Output the (X, Y) coordinate of the center of the cell containing the given text.  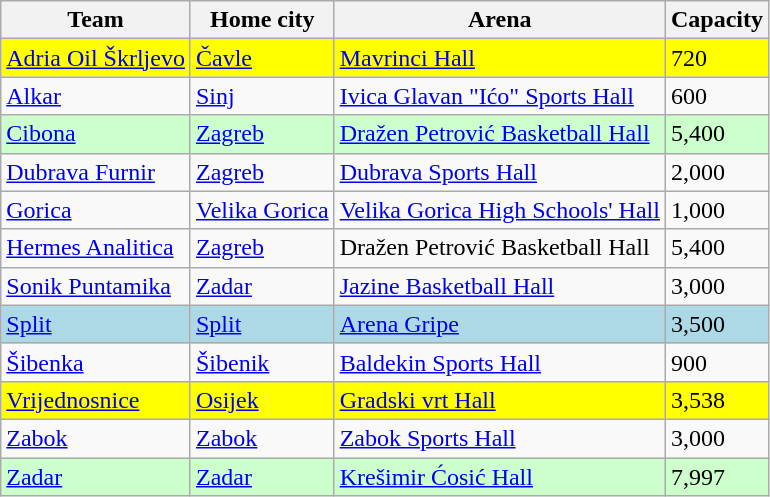
Team (96, 20)
720 (716, 58)
Dubrava Sports Hall (500, 172)
Zabok Sports Hall (500, 438)
3,500 (716, 324)
Ivica Glavan "Ićo" Sports Hall (500, 96)
Sinj (262, 96)
Čavle (262, 58)
2,000 (716, 172)
7,997 (716, 477)
Gradski vrt Hall (500, 400)
Arena (500, 20)
Capacity (716, 20)
900 (716, 362)
Arena Gripe (500, 324)
Šibenik (262, 362)
600 (716, 96)
Home city (262, 20)
Krešimir Ćosić Hall (500, 477)
Baldekin Sports Hall (500, 362)
3,538 (716, 400)
Osijek (262, 400)
Vrijednosnice (96, 400)
Mavrinci Hall (500, 58)
Jazine Basketball Hall (500, 286)
Alkar (96, 96)
Dubrava Furnir (96, 172)
1,000 (716, 210)
Gorica (96, 210)
Hermes Analitica (96, 248)
Sonik Puntamika (96, 286)
Cibona (96, 134)
Velika Gorica (262, 210)
Adria Oil Škrljevo (96, 58)
Velika Gorica High Schools' Hall (500, 210)
Šibenka (96, 362)
